Identify which cell holds the provided text, then report its [x, y] central coordinate. 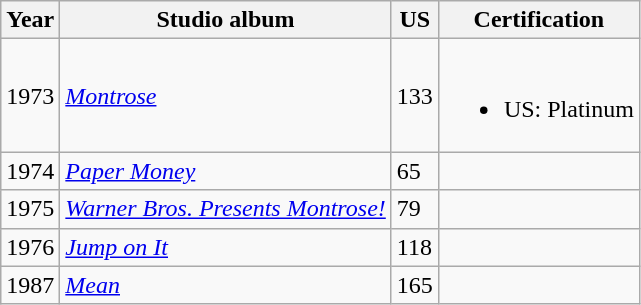
118 [414, 247]
Certification [538, 20]
US: Platinum [538, 96]
Mean [226, 285]
79 [414, 209]
Studio album [226, 20]
65 [414, 171]
165 [414, 285]
Year [30, 20]
133 [414, 96]
1987 [30, 285]
Warner Bros. Presents Montrose! [226, 209]
1973 [30, 96]
1975 [30, 209]
Montrose [226, 96]
Paper Money [226, 171]
1976 [30, 247]
1974 [30, 171]
Jump on It [226, 247]
US [414, 20]
